Locate the cell with the specified text and output its [x, y] center coordinate. 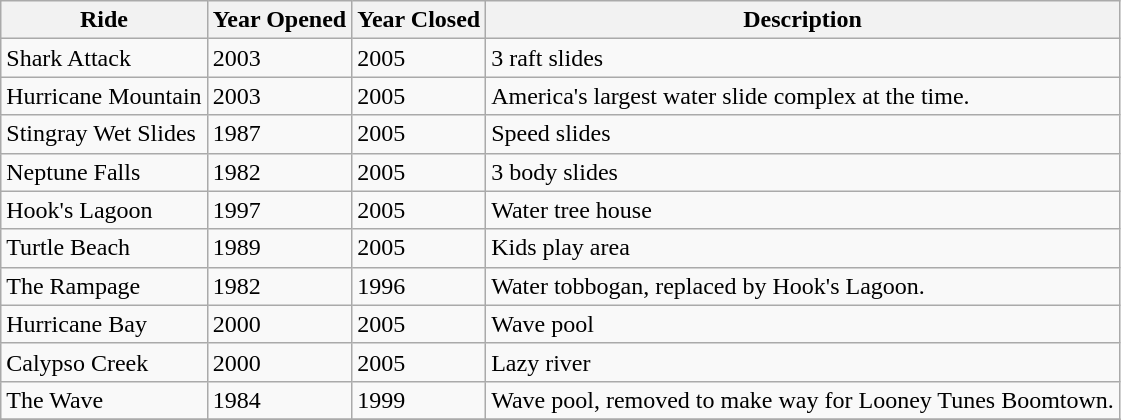
Year Opened [280, 20]
Wave pool [803, 324]
The Rampage [104, 286]
Lazy river [803, 362]
America's largest water slide complex at the time. [803, 96]
Ride [104, 20]
Year Closed [419, 20]
Shark Attack [104, 58]
Description [803, 20]
Wave pool, removed to make way for Looney Tunes Boomtown. [803, 400]
Kids play area [803, 248]
3 body slides [803, 172]
Water tree house [803, 210]
3 raft slides [803, 58]
The Wave [104, 400]
Hurricane Mountain [104, 96]
Turtle Beach [104, 248]
Calypso Creek [104, 362]
1989 [280, 248]
Speed slides [803, 134]
Stingray Wet Slides [104, 134]
Water tobbogan, replaced by Hook's Lagoon. [803, 286]
1984 [280, 400]
1996 [419, 286]
1997 [280, 210]
Neptune Falls [104, 172]
1987 [280, 134]
Hurricane Bay [104, 324]
1999 [419, 400]
Hook's Lagoon [104, 210]
